Scan for the cell matching the given text and deliver its [x, y] coordinate at center. 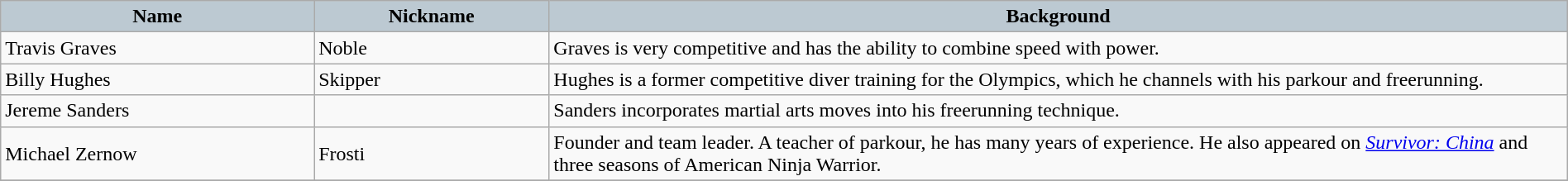
Travis Graves [157, 48]
Michael Zernow [157, 154]
Frosti [432, 154]
Noble [432, 48]
Sanders incorporates martial arts moves into his freerunning technique. [1059, 111]
Jereme Sanders [157, 111]
Skipper [432, 79]
Hughes is a former competitive diver training for the Olympics, which he channels with his parkour and freerunning. [1059, 79]
Billy Hughes [157, 79]
Graves is very competitive and has the ability to combine speed with power. [1059, 48]
Nickname [432, 17]
Background [1059, 17]
Name [157, 17]
